Output the [X, Y] coordinate of the center of the cell containing the given text.  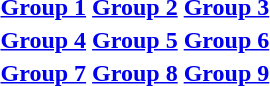
Group 5 [136, 40]
